Find where the given text appears and provide that cell's center as (X, Y) coordinate. 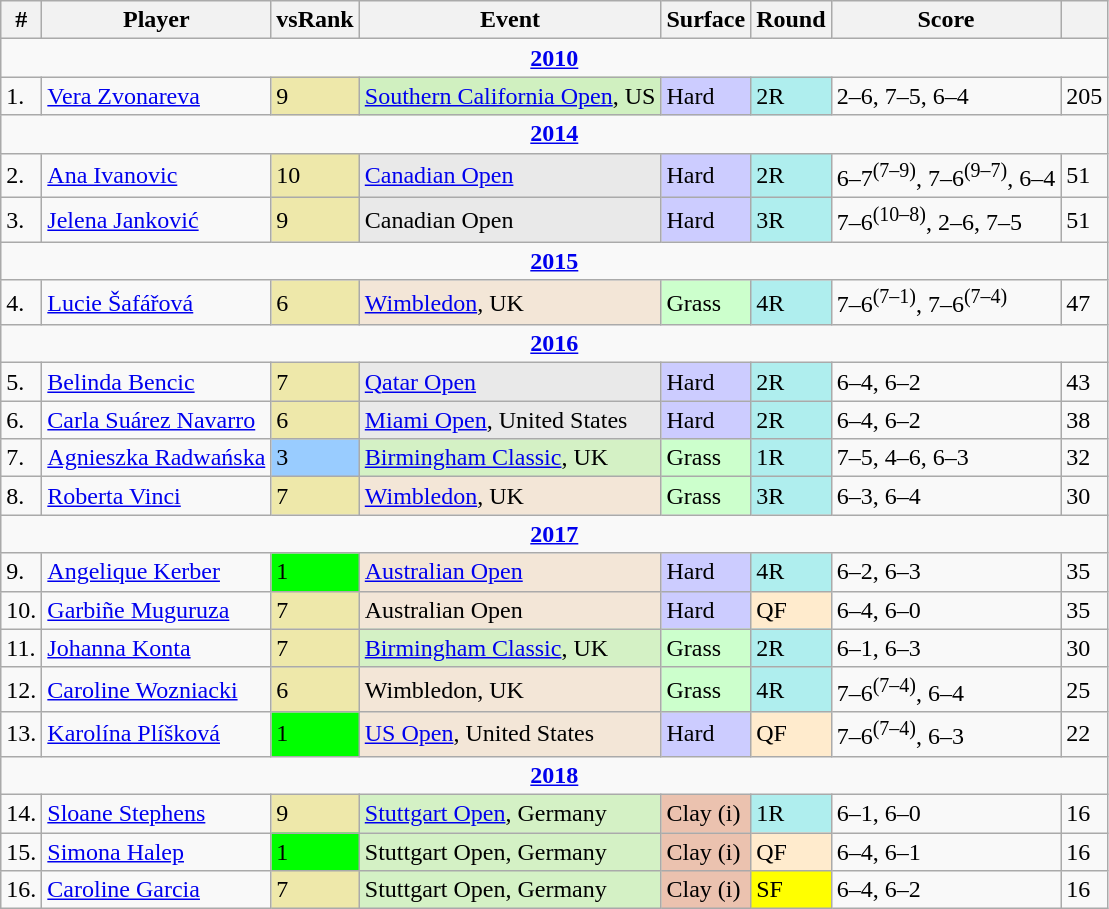
Carla Suárez Navarro (156, 420)
2018 (554, 775)
Agnieszka Radwańska (156, 458)
Sloane Stephens (156, 813)
Southern California Open, US (510, 96)
Ana Ivanovic (156, 176)
13. (22, 734)
2010 (554, 58)
2014 (554, 134)
2–6, 7–5, 6–4 (946, 96)
Miami Open, United States (510, 420)
7–6(7–4), 6–4 (946, 690)
16. (22, 890)
8. (22, 496)
47 (1084, 302)
Roberta Vinci (156, 496)
Caroline Garcia (156, 890)
6–4, 6–0 (946, 610)
Round (791, 20)
2. (22, 176)
205 (1084, 96)
6–2, 6–3 (946, 572)
Jelena Janković (156, 220)
6. (22, 420)
14. (22, 813)
7–6(10–8), 2–6, 7–5 (946, 220)
Surface (706, 20)
10 (315, 176)
Score (946, 20)
Vera Zvonareva (156, 96)
vsRank (315, 20)
6–1, 6–0 (946, 813)
Player (156, 20)
2015 (554, 261)
Simona Halep (156, 852)
9. (22, 572)
7–6(7–4), 6–3 (946, 734)
# (22, 20)
7. (22, 458)
Garbiñe Muguruza (156, 610)
Angelique Kerber (156, 572)
11. (22, 648)
43 (1084, 382)
Johanna Konta (156, 648)
7–6(7–1), 7–6(7–4) (946, 302)
6–1, 6–3 (946, 648)
US Open, United States (510, 734)
3 (315, 458)
6–4, 6–1 (946, 852)
6–3, 6–4 (946, 496)
2016 (554, 344)
2017 (554, 534)
Lucie Šafářová (156, 302)
32 (1084, 458)
5. (22, 382)
7–5, 4–6, 6–3 (946, 458)
15. (22, 852)
Karolína Plíšková (156, 734)
25 (1084, 690)
6–7(7–9), 7–6(9–7), 6–4 (946, 176)
4. (22, 302)
Event (510, 20)
1. (22, 96)
Qatar Open (510, 382)
Belinda Bencic (156, 382)
38 (1084, 420)
22 (1084, 734)
10. (22, 610)
Caroline Wozniacki (156, 690)
SF (791, 890)
12. (22, 690)
3. (22, 220)
